Scan for the cell matching the given text and deliver its (X, Y) coordinate at center. 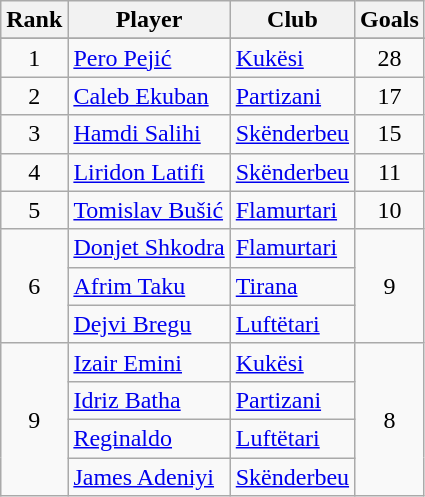
Rank (34, 20)
11 (390, 172)
8 (390, 419)
Dejvi Bregu (149, 324)
28 (390, 58)
Afrim Taku (149, 286)
Hamdi Salihi (149, 134)
Club (292, 20)
Tomislav Bušić (149, 210)
Tirana (292, 286)
4 (34, 172)
Donjet Shkodra (149, 248)
1 (34, 58)
3 (34, 134)
Pero Pejić (149, 58)
17 (390, 96)
10 (390, 210)
Idriz Batha (149, 400)
Reginaldo (149, 438)
Caleb Ekuban (149, 96)
Goals (390, 20)
James Adeniyi (149, 477)
5 (34, 210)
6 (34, 286)
15 (390, 134)
2 (34, 96)
Liridon Latifi (149, 172)
Player (149, 20)
Izair Emini (149, 362)
